Provide the (x, y) coordinate of the cell's center where the given text is located.  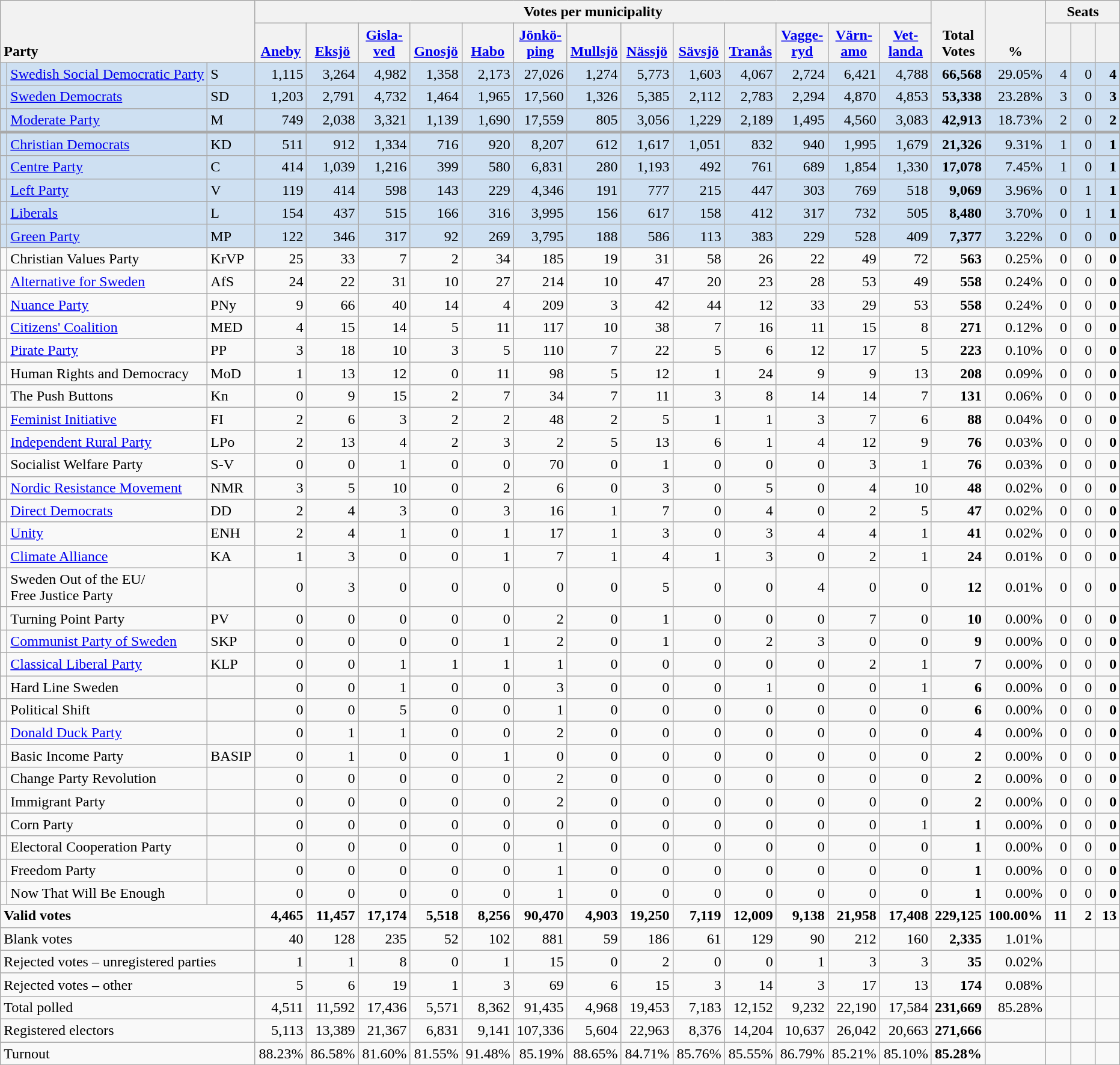
231,669 (958, 1007)
Vagge- ryd (802, 43)
Classical Liberal Party (107, 664)
617 (647, 213)
215 (699, 190)
72 (905, 259)
805 (594, 120)
Turning Point Party (107, 618)
53,338 (958, 97)
1,051 (699, 144)
1,274 (594, 74)
Pirate Party (107, 351)
4,346 (540, 190)
27,026 (540, 74)
25 (281, 259)
12,009 (750, 916)
3.22% (1015, 236)
17,436 (384, 1007)
3,083 (905, 120)
Change Party Revolution (107, 779)
% (1015, 31)
749 (281, 120)
409 (905, 236)
920 (488, 144)
18.73% (1015, 120)
13,389 (332, 1030)
1,679 (905, 144)
505 (905, 213)
612 (594, 144)
586 (647, 236)
Christian Values Party (107, 259)
156 (594, 213)
66 (332, 305)
28 (802, 281)
17,078 (958, 167)
Climate Alliance (107, 556)
188 (594, 236)
1,358 (436, 74)
143 (436, 190)
1,334 (384, 144)
12,152 (750, 1007)
383 (750, 236)
1,039 (332, 167)
1,216 (384, 167)
7.45% (1015, 167)
19,250 (647, 916)
0.10% (1015, 351)
18 (332, 351)
Corn Party (107, 824)
5,773 (647, 74)
2,189 (750, 120)
912 (332, 144)
3,795 (540, 236)
119 (281, 190)
2,724 (802, 74)
3.96% (1015, 190)
85.19% (540, 1053)
3,056 (647, 120)
Centre Party (107, 167)
14,204 (750, 1030)
Unity (107, 533)
Donald Duck Party (107, 733)
9,141 (488, 1030)
Registered electors (127, 1030)
154 (281, 213)
17,584 (905, 1007)
2,783 (750, 97)
Total polled (127, 1007)
Sweden Out of the EU/Free Justice Party (107, 587)
27 (488, 281)
85.10% (905, 1053)
90 (802, 939)
186 (647, 939)
1,464 (436, 97)
316 (488, 213)
346 (332, 236)
Gisla- ved (384, 43)
Party (127, 31)
Nuance Party (107, 305)
Total Votes (958, 31)
6,421 (854, 74)
52 (436, 939)
4,788 (905, 74)
1,326 (594, 97)
3,264 (332, 74)
Christian Democrats (107, 144)
102 (488, 939)
Eksjö (332, 43)
Human Rights and Democracy (107, 373)
185 (540, 259)
Rejected votes – unregistered parties (127, 962)
KA (231, 556)
69 (540, 984)
41 (958, 533)
3.70% (1015, 213)
81.55% (436, 1053)
S-V (231, 465)
9,232 (802, 1007)
The Push Buttons (107, 396)
1,203 (281, 97)
271 (958, 328)
3,321 (384, 120)
91,435 (540, 1007)
10,637 (802, 1030)
ENH (231, 533)
Now That Will Be Enough (107, 893)
90,470 (540, 916)
412 (750, 213)
0.25% (1015, 259)
17,559 (540, 120)
Moderate Party (107, 120)
1,965 (488, 97)
Left Party (107, 190)
PP (231, 351)
70 (540, 465)
Habo (488, 43)
303 (802, 190)
528 (854, 236)
769 (854, 190)
S (231, 74)
832 (750, 144)
19,453 (647, 1007)
Gnosjö (436, 43)
9,069 (958, 190)
9.31% (1015, 144)
11,592 (332, 1007)
1,854 (854, 167)
2,294 (802, 97)
2,335 (958, 939)
Freedom Party (107, 870)
29.05% (1015, 74)
437 (332, 213)
229,125 (958, 916)
Communist Party of Sweden (107, 641)
Basic Income Party (107, 756)
7,377 (958, 236)
1,229 (699, 120)
732 (854, 213)
Jönkö- ping (540, 43)
22,190 (854, 1007)
38 (647, 328)
35 (958, 962)
84.71% (647, 1053)
Nordic Resistance Movement (107, 488)
MED (231, 328)
88.23% (281, 1053)
C (231, 167)
113 (699, 236)
17,560 (540, 97)
515 (384, 213)
88 (958, 419)
122 (281, 236)
Citizens' Coalition (107, 328)
4,982 (384, 74)
580 (488, 167)
9,138 (802, 916)
21,958 (854, 916)
1,330 (905, 167)
Immigrant Party (107, 802)
91.48% (488, 1053)
0.06% (1015, 396)
209 (540, 305)
2,791 (332, 97)
Valid votes (127, 916)
20 (699, 281)
Värn- amo (854, 43)
399 (436, 167)
1,193 (647, 167)
Electoral Cooperation Party (107, 847)
85.55% (750, 1053)
4,853 (905, 97)
8,376 (699, 1030)
4,511 (281, 1007)
5,385 (647, 97)
Rejected votes – other (127, 984)
MoD (231, 373)
85.21% (854, 1053)
4,067 (750, 74)
23 (750, 281)
1,603 (699, 74)
BASIP (231, 756)
Swedish Social Democratic Party (107, 74)
Socialist Welfare Party (107, 465)
8,207 (540, 144)
42 (647, 305)
26 (750, 259)
511 (281, 144)
22,963 (647, 1030)
20,663 (905, 1030)
Hard Line Sweden (107, 687)
4,968 (594, 1007)
174 (958, 984)
Sweden Democrats (107, 97)
563 (958, 259)
0.08% (1015, 984)
0.04% (1015, 419)
Liberals (107, 213)
23.28% (1015, 97)
SD (231, 97)
4,732 (384, 97)
26,042 (854, 1030)
21,326 (958, 144)
61 (699, 939)
Blank votes (127, 939)
Green Party (107, 236)
2,112 (699, 97)
1,995 (854, 144)
2,173 (488, 74)
KrVP (231, 259)
223 (958, 351)
8,362 (488, 1007)
8,256 (488, 916)
447 (750, 190)
Alternative for Sweden (107, 281)
58 (699, 259)
66,568 (958, 74)
4,870 (854, 97)
M (231, 120)
NMR (231, 488)
Independent Rural Party (107, 442)
KD (231, 144)
86.58% (332, 1053)
8,480 (958, 213)
92 (436, 236)
KLP (231, 664)
117 (540, 328)
PNy (231, 305)
269 (488, 236)
4,465 (281, 916)
160 (905, 939)
7,183 (699, 1007)
17,174 (384, 916)
5,604 (594, 1030)
128 (332, 939)
280 (594, 167)
81.60% (384, 1053)
131 (958, 396)
208 (958, 373)
4,560 (854, 120)
5,571 (436, 1007)
166 (436, 213)
689 (802, 167)
59 (594, 939)
17,408 (905, 916)
1,495 (802, 120)
129 (750, 939)
21,367 (384, 1030)
0.09% (1015, 373)
107,336 (540, 1030)
Direct Democrats (107, 511)
DD (231, 511)
44 (699, 305)
1,139 (436, 120)
Aneby (281, 43)
SKP (231, 641)
LPo (231, 442)
PV (231, 618)
5,113 (281, 1030)
110 (540, 351)
AfS (231, 281)
1,690 (488, 120)
V (231, 190)
7,119 (699, 916)
Feminist Initiative (107, 419)
Vet- landa (905, 43)
0.12% (1015, 328)
2,038 (332, 120)
191 (594, 190)
88.65% (594, 1053)
235 (384, 939)
42,913 (958, 120)
761 (750, 167)
Nässjö (647, 43)
Sävsjö (699, 43)
Turnout (127, 1053)
716 (436, 144)
1.01% (1015, 939)
492 (699, 167)
100.00% (1015, 916)
1,115 (281, 74)
Tranås (750, 43)
4,903 (594, 916)
11,457 (332, 916)
598 (384, 190)
MP (231, 236)
Votes per municipality (593, 12)
FI (231, 419)
158 (699, 213)
214 (540, 281)
271,666 (958, 1030)
777 (647, 190)
1,617 (647, 144)
85.76% (699, 1053)
5,518 (436, 916)
3,995 (540, 213)
Mullsjö (594, 43)
940 (802, 144)
29 (854, 305)
881 (540, 939)
L (231, 213)
98 (540, 373)
Kn (231, 396)
Seats (1083, 12)
Political Shift (107, 710)
212 (854, 939)
518 (905, 190)
86.79% (802, 1053)
